Pinpoint the cell where the given text exists, returning its (x, y) midpoint coordinate. 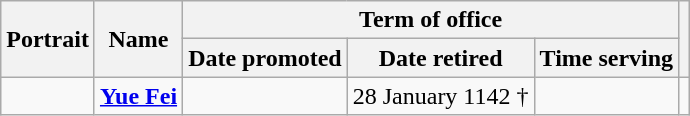
Time serving (606, 58)
28 January 1142 † (440, 96)
Name (138, 39)
Portrait (48, 39)
Date retired (440, 58)
Term of office (431, 20)
Yue Fei (138, 96)
Date promoted (266, 58)
